Return [x, y] of the center of cell containing provided text 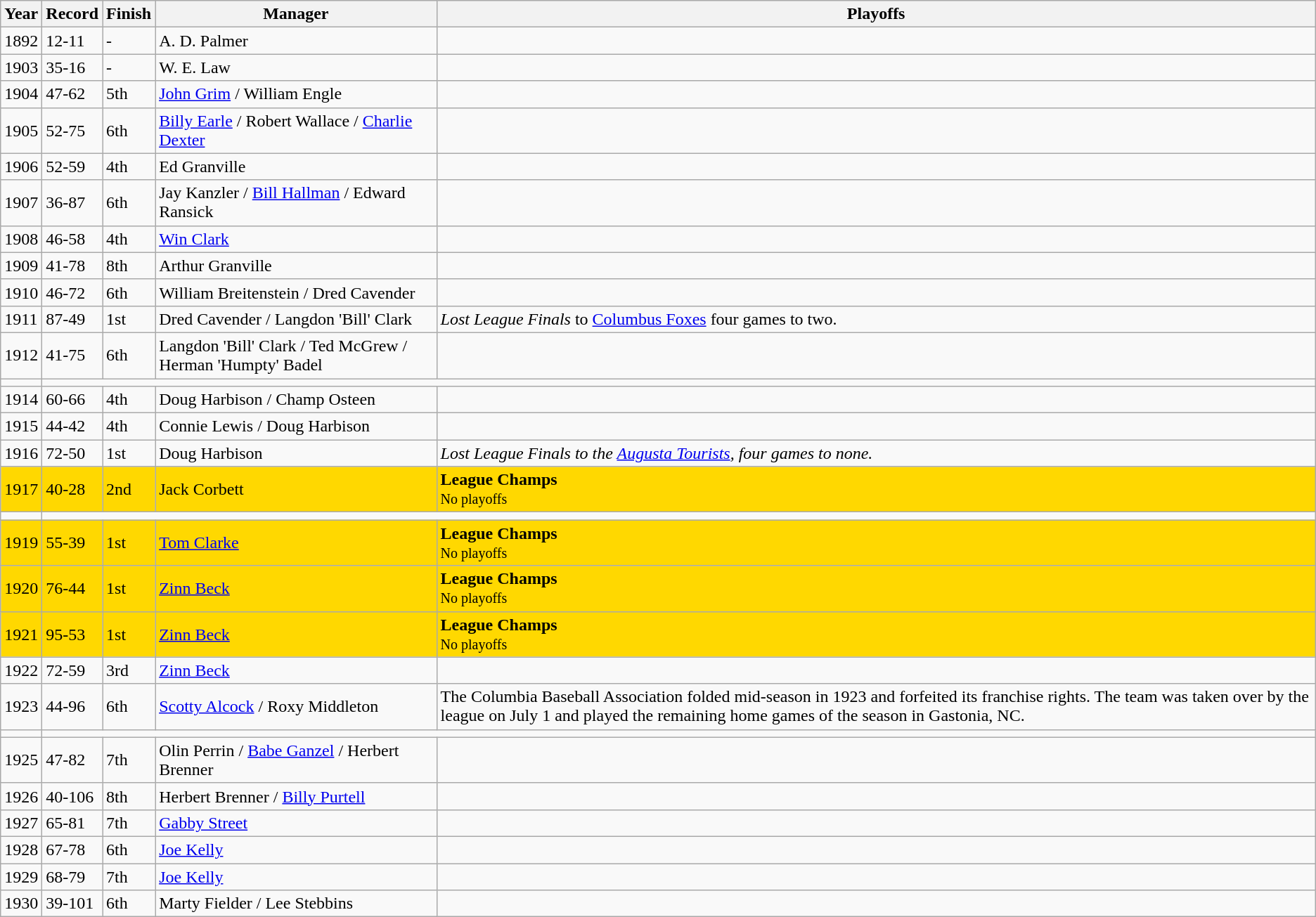
Doug Harbison [296, 453]
Langdon 'Bill' Clark / Ted McGrew / Herman 'Humpty' Badel [296, 356]
60-66 [72, 400]
2nd [129, 489]
46-72 [72, 292]
1912 [21, 356]
Record [72, 14]
1922 [21, 670]
Jay Kanzler / Bill Hallman / Edward Ransick [296, 202]
5th [129, 94]
3rd [129, 670]
87-49 [72, 319]
1925 [21, 760]
44-96 [72, 707]
Tom Clarke [296, 542]
Ed Granville [296, 167]
1892 [21, 41]
46-58 [72, 239]
1923 [21, 707]
John Grim / William Engle [296, 94]
1906 [21, 167]
Playoffs [876, 14]
William Breitenstein / Dred Cavender [296, 292]
1910 [21, 292]
Dred Cavender / Langdon 'Bill' Clark [296, 319]
W. E. Law [296, 67]
44-42 [72, 427]
68-79 [72, 876]
Lost League Finals to the Augusta Tourists, four games to none. [876, 453]
65-81 [72, 823]
52-59 [72, 167]
72-50 [72, 453]
Manager [296, 14]
Herbert Brenner / Billy Purtell [296, 796]
1915 [21, 427]
1911 [21, 319]
1929 [21, 876]
1930 [21, 904]
Win Clark [296, 239]
1917 [21, 489]
1919 [21, 542]
Marty Fielder / Lee Stebbins [296, 904]
39-101 [72, 904]
47-62 [72, 94]
12-11 [72, 41]
1914 [21, 400]
41-75 [72, 356]
40-28 [72, 489]
1920 [21, 589]
1908 [21, 239]
A. D. Palmer [296, 41]
1928 [21, 850]
Arthur Granville [296, 266]
Jack Corbett [296, 489]
1926 [21, 796]
Scotty Alcock / Roxy Middleton [296, 707]
47-82 [72, 760]
Billy Earle / Robert Wallace / Charlie Dexter [296, 131]
Lost League Finals to Columbus Foxes four games to two. [876, 319]
55-39 [72, 542]
1904 [21, 94]
1927 [21, 823]
40-106 [72, 796]
1921 [21, 634]
1905 [21, 131]
Doug Harbison / Champ Osteen [296, 400]
41-78 [72, 266]
1916 [21, 453]
Olin Perrin / Babe Ganzel / Herbert Brenner [296, 760]
67-78 [72, 850]
Gabby Street [296, 823]
52-75 [72, 131]
1903 [21, 67]
36-87 [72, 202]
76-44 [72, 589]
1909 [21, 266]
Year [21, 14]
1907 [21, 202]
Finish [129, 14]
35-16 [72, 67]
72-59 [72, 670]
95-53 [72, 634]
Connie Lewis / Doug Harbison [296, 427]
